Find where the given text appears and provide that cell's center as [X, Y] coordinate. 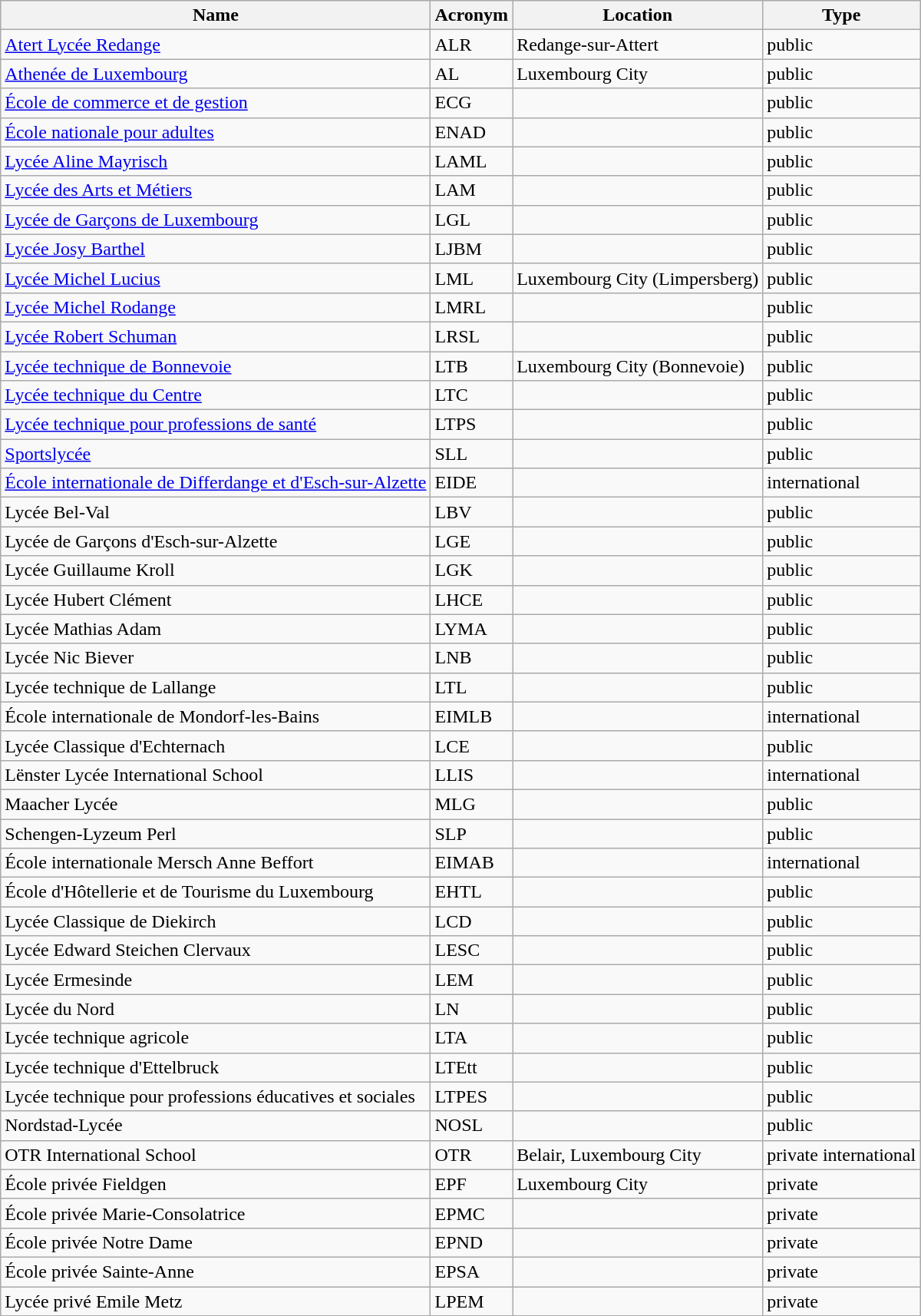
École de commerce et de gestion [216, 103]
École internationale de Differdange et d'Esch-sur-Alzette [216, 483]
LYMA [471, 629]
Lycée Aline Mayrisch [216, 161]
EPF [471, 1184]
LLIS [471, 775]
OTR International School [216, 1155]
Lycée de Garçons de Luxembourg [216, 220]
Lycée Robert Schuman [216, 336]
LTEtt [471, 1067]
Lycée technique pour professions éducatives et sociales [216, 1096]
École privée Notre Dame [216, 1242]
Luxembourg City (Limpersberg) [638, 278]
LNB [471, 658]
LHCE [471, 600]
Lycée technique de Lallange [216, 687]
private international [841, 1155]
LAML [471, 161]
École internationale de Mondorf-les-Bains [216, 716]
École privée Sainte-Anne [216, 1271]
EIMLB [471, 716]
Lycée Nic Biever [216, 658]
LCE [471, 746]
Lycée technique du Centre [216, 395]
Lycée Guillaume Kroll [216, 570]
Belair, Luxembourg City [638, 1155]
NOSL [471, 1126]
Lycée technique d'Ettelbruck [216, 1067]
Lycée privé Emile Metz [216, 1301]
Nordstad-Lycée [216, 1126]
Sportslycée [216, 454]
LRSL [471, 336]
LN [471, 1009]
Lycée Mathias Adam [216, 629]
EHTL [471, 892]
École nationale pour adultes [216, 132]
Lycée des Arts et Métiers [216, 190]
LTL [471, 687]
LML [471, 278]
LGL [471, 220]
LAM [471, 190]
LEM [471, 980]
EIDE [471, 483]
Location [638, 15]
OTR [471, 1155]
Maacher Lycée [216, 804]
Lycée technique de Bonnevoie [216, 366]
ECG [471, 103]
LTC [471, 395]
EPMC [471, 1213]
Redange-sur-Attert [638, 45]
Atert Lycée Redange [216, 45]
EPSA [471, 1271]
LPEM [471, 1301]
LTPS [471, 425]
École internationale Mersch Anne Beffort [216, 863]
LGK [471, 570]
Lycée Bel-Val [216, 512]
Schengen-Lyzeum Perl [216, 833]
Lycée Josy Barthel [216, 249]
Athenée de Luxembourg [216, 74]
Lycée Michel Rodange [216, 307]
LBV [471, 512]
ALR [471, 45]
Lycée Hubert Clément [216, 600]
LTB [471, 366]
Lycée technique agricole [216, 1038]
École privée Marie-Consolatrice [216, 1213]
Lycée Michel Lucius [216, 278]
EIMAB [471, 863]
AL [471, 74]
Lycée du Nord [216, 1009]
LGE [471, 541]
Acronym [471, 15]
Luxembourg City (Bonnevoie) [638, 366]
LCD [471, 921]
SLP [471, 833]
MLG [471, 804]
Lycée technique pour professions de santé [216, 425]
LJBM [471, 249]
SLL [471, 454]
LTPES [471, 1096]
Lycée Ermesinde [216, 980]
Lycée Classique de Diekirch [216, 921]
Name [216, 15]
LESC [471, 951]
Lycée de Garçons d'Esch-sur-Alzette [216, 541]
Lycée Classique d'Echternach [216, 746]
Type [841, 15]
ENAD [471, 132]
École privée Fieldgen [216, 1184]
Lycée Edward Steichen Clervaux [216, 951]
EPND [471, 1242]
Lënster Lycée International School [216, 775]
LMRL [471, 307]
École d'Hôtellerie et de Tourisme du Luxembourg [216, 892]
LTA [471, 1038]
